Identify which cell holds the provided text, then report its (X, Y) central coordinate. 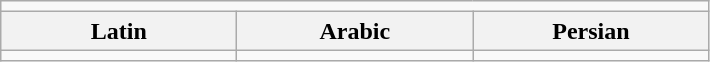
Latin (119, 31)
Arabic (355, 31)
Persian (591, 31)
